Output the (x, y) coordinate of the center of the cell containing the given text.  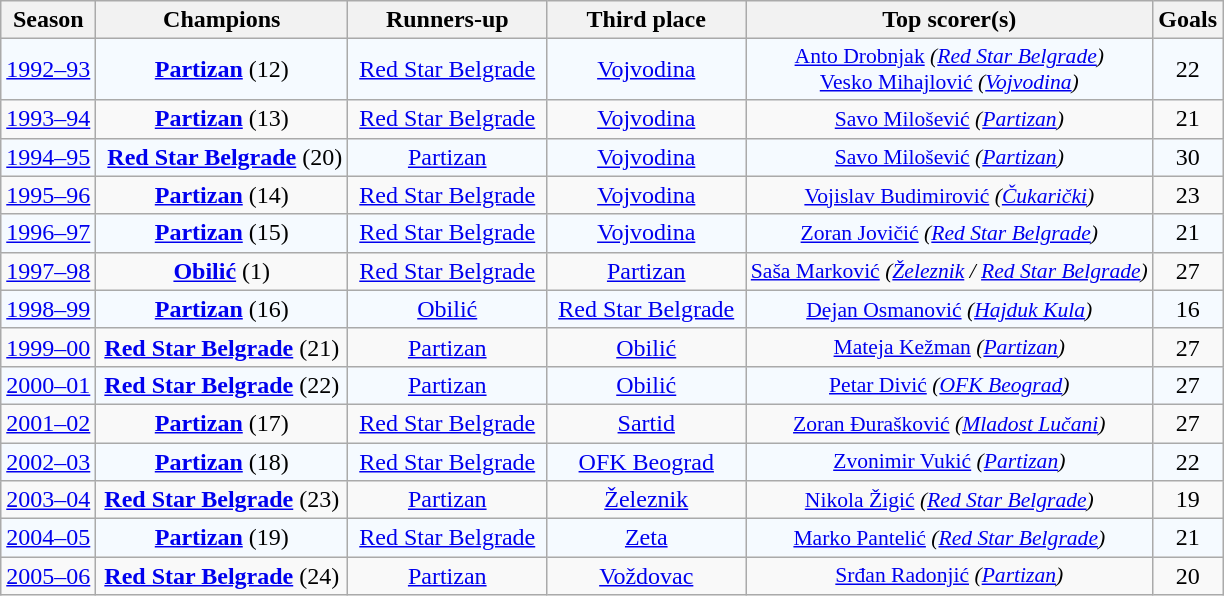
20 (1188, 576)
1999–00 (48, 347)
2004–05 (48, 538)
1996–97 (48, 233)
Sartid (646, 423)
Red Star Belgrade (23) (222, 500)
19 (1188, 500)
Voždovac (646, 576)
Zoran Jovičić (Red Star Belgrade) (950, 233)
Partizan (17) (222, 423)
Partizan (15) (222, 233)
Red Star Belgrade (22) (222, 385)
Season (48, 20)
Nikola Žigić (Red Star Belgrade) (950, 500)
Runners-up (448, 20)
Red Star Belgrade (24) (222, 576)
Zeta (646, 538)
1992–93 (48, 70)
Zoran Đurašković (Mladost Lučani) (950, 423)
OFK Beograd (646, 461)
1995–96 (48, 195)
23 (1188, 195)
1998–99 (48, 309)
Železnik (646, 500)
Partizan (14) (222, 195)
Partizan (13) (222, 119)
Champions (222, 20)
1997–98 (48, 271)
Partizan (19) (222, 538)
Srđan Radonjić (Partizan) (950, 576)
2001–02 (48, 423)
2000–01 (48, 385)
Saša Marković (Železnik / Red Star Belgrade) (950, 271)
16 (1188, 309)
Anto Drobnjak (Red Star Belgrade) Vesko Mihajlović (Vojvodina) (950, 70)
Dejan Osmanović (Hajduk Kula) (950, 309)
Obilić (1) (222, 271)
2005–06 (48, 576)
Red Star Belgrade (21) (222, 347)
30 (1188, 157)
Third place (646, 20)
Zvonimir Vukić (Partizan) (950, 461)
1993–94 (48, 119)
Partizan (16) (222, 309)
Partizan (18) (222, 461)
Petar Divić (OFK Beograd) (950, 385)
Marko Pantelić (Red Star Belgrade) (950, 538)
Vojislav Budimirović (Čukarički) (950, 195)
Goals (1188, 20)
2003–04 (48, 500)
2002–03 (48, 461)
Red Star Belgrade (20) (222, 157)
Partizan (12) (222, 70)
Top scorer(s) (950, 20)
1994–95 (48, 157)
Mateja Kežman (Partizan) (950, 347)
